Pinpoint the cell where the given text exists, returning its [x, y] midpoint coordinate. 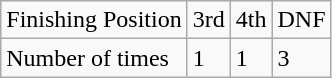
DNF [302, 20]
Number of times [94, 58]
Finishing Position [94, 20]
4th [251, 20]
3 [302, 58]
3rd [208, 20]
